Search for the cell housing the specified text and yield its [X, Y] center coordinate. 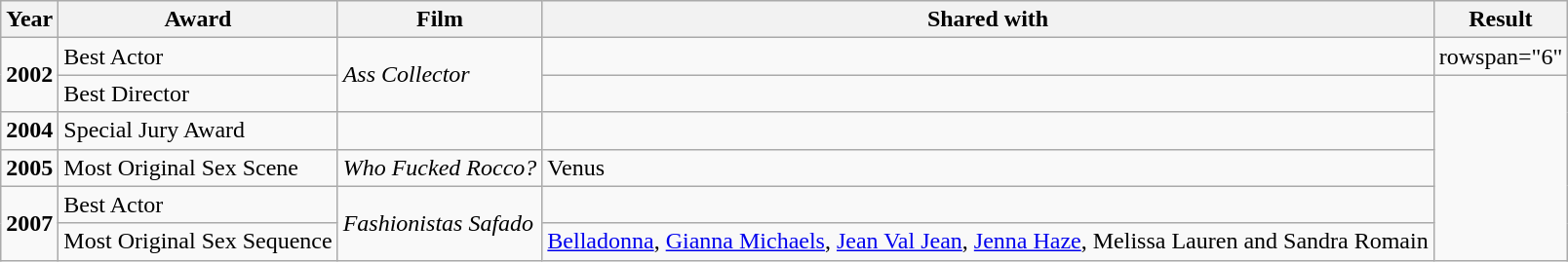
2002 [29, 75]
Venus [988, 168]
Award [198, 19]
Most Original Sex Sequence [198, 242]
Special Jury Award [198, 131]
Belladonna, Gianna Michaels, Jean Val Jean, Jenna Haze, Melissa Lauren and Sandra Romain [988, 242]
2005 [29, 168]
Who Fucked Rocco? [440, 168]
Result [1501, 19]
Fashionistas Safado [440, 223]
2007 [29, 223]
2004 [29, 131]
Best Director [198, 94]
Year [29, 19]
Shared with [988, 19]
Film [440, 19]
Ass Collector [440, 75]
rowspan="6" [1501, 56]
Most Original Sex Scene [198, 168]
